Search for the cell housing the specified text and yield its [X, Y] center coordinate. 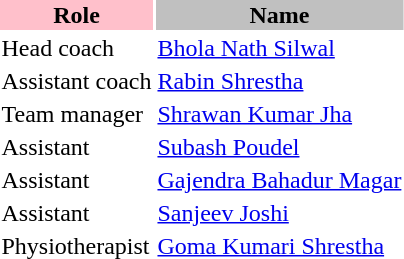
Bhola Nath Silwal [280, 48]
Head coach [76, 48]
Shrawan Kumar Jha [280, 114]
Team manager [76, 114]
Gajendra Bahadur Magar [280, 180]
Name [280, 15]
Assistant coach [76, 81]
Role [76, 15]
Rabin Shrestha [280, 81]
Subash Poudel [280, 147]
Sanjeev Joshi [280, 213]
